Search for the cell housing the specified text and yield its [X, Y] center coordinate. 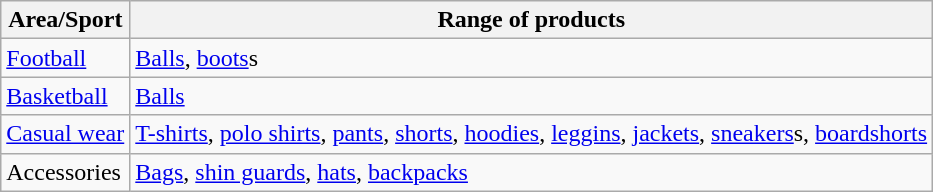
Football [66, 58]
Basketball [66, 96]
Balls, bootss [532, 58]
Balls [532, 96]
Area/Sport [66, 20]
Accessories [66, 172]
Casual wear [66, 134]
Bags, shin guards, hats, backpacks [532, 172]
Range of products [532, 20]
T-shirts, polo shirts, pants, shorts, hoodies, leggins, jackets, sneakerss, boardshorts [532, 134]
